Scan for the cell matching the given text and deliver its (X, Y) coordinate at center. 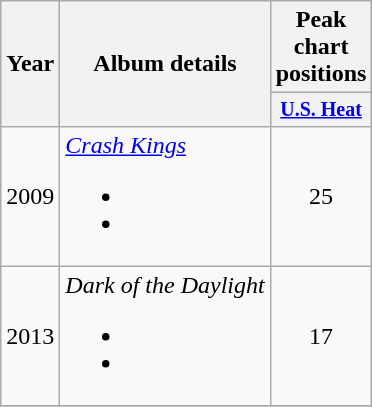
Year (30, 64)
Peak chart positions (321, 47)
Crash Kings (165, 196)
U.S. Heat (321, 110)
25 (321, 196)
2009 (30, 196)
Dark of the Daylight (165, 336)
Album details (165, 64)
17 (321, 336)
2013 (30, 336)
